Pinpoint the cell where the given text exists, returning its (X, Y) midpoint coordinate. 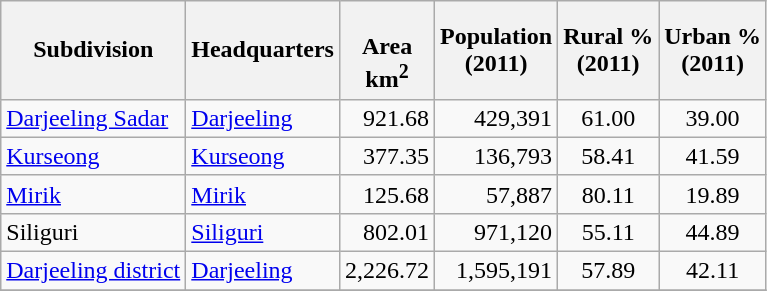
377.35 (386, 156)
Urban % (2011) (713, 50)
57,887 (496, 194)
41.59 (713, 156)
61.00 (608, 118)
58.41 (608, 156)
971,120 (496, 232)
125.68 (386, 194)
44.89 (713, 232)
Subdivision (94, 50)
1,595,191 (496, 271)
Rural %(2011) (608, 50)
802.01 (386, 232)
57.89 (608, 271)
Population(2011) (496, 50)
Darjeeling Sadar (94, 118)
19.89 (713, 194)
55.11 (608, 232)
429,391 (496, 118)
Darjeeling district (94, 271)
Headquarters (263, 50)
136,793 (496, 156)
80.11 (608, 194)
2,226.72 (386, 271)
Areakm2 (386, 50)
42.11 (713, 271)
39.00 (713, 118)
921.68 (386, 118)
